Output the [X, Y] coordinate of the center of the cell containing the given text.  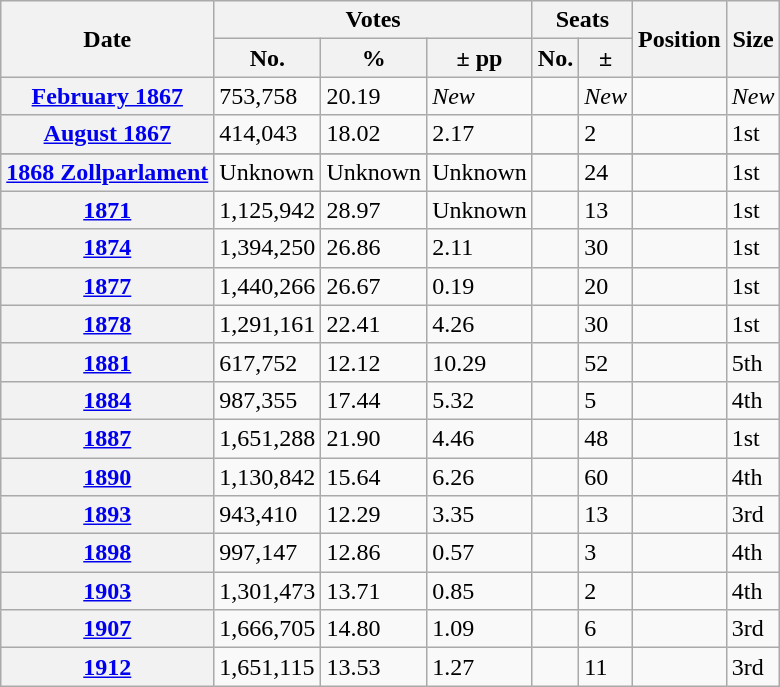
1907 [108, 629]
1,130,842 [268, 477]
1884 [108, 400]
0.19 [480, 286]
1.27 [480, 667]
5th [753, 362]
414,043 [268, 134]
February 1867 [108, 96]
1878 [108, 324]
4.46 [480, 438]
21.90 [374, 438]
26.86 [374, 248]
1890 [108, 477]
2.11 [480, 248]
617,752 [268, 362]
10.29 [480, 362]
0.85 [480, 591]
60 [606, 477]
Date [108, 39]
1887 [108, 438]
1912 [108, 667]
5.32 [480, 400]
1,301,473 [268, 591]
22.41 [374, 324]
1871 [108, 210]
1,651,288 [268, 438]
14.80 [374, 629]
13.53 [374, 667]
1903 [108, 591]
1881 [108, 362]
753,758 [268, 96]
1868 Zollparlament [108, 172]
15.64 [374, 477]
48 [606, 438]
1,651,115 [268, 667]
20.19 [374, 96]
± [606, 58]
997,147 [268, 553]
1874 [108, 248]
3.35 [480, 515]
1893 [108, 515]
1,291,161 [268, 324]
% [374, 58]
12.12 [374, 362]
1,394,250 [268, 248]
Votes [374, 20]
18.02 [374, 134]
11 [606, 667]
3 [606, 553]
1898 [108, 553]
August 1867 [108, 134]
0.57 [480, 553]
943,410 [268, 515]
1877 [108, 286]
6 [606, 629]
1,666,705 [268, 629]
12.86 [374, 553]
2.17 [480, 134]
Position [679, 39]
13.71 [374, 591]
12.29 [374, 515]
20 [606, 286]
4.26 [480, 324]
Size [753, 39]
24 [606, 172]
52 [606, 362]
1,440,266 [268, 286]
5 [606, 400]
28.97 [374, 210]
26.67 [374, 286]
987,355 [268, 400]
6.26 [480, 477]
± pp [480, 58]
1.09 [480, 629]
1,125,942 [268, 210]
17.44 [374, 400]
Seats [582, 20]
